Return (x, y) of the center of cell containing provided text 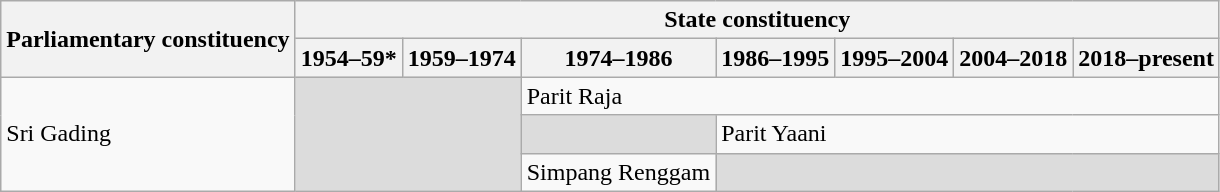
Parit Raja (870, 96)
2004–2018 (1014, 58)
1954–59* (348, 58)
1995–2004 (894, 58)
1974–1986 (618, 58)
2018–present (1146, 58)
Simpang Renggam (618, 172)
Parliamentary constituency (148, 39)
Parit Yaani (968, 134)
1986–1995 (776, 58)
1959–1974 (462, 58)
Sri Gading (148, 134)
State constituency (757, 20)
